Identify which cell holds the provided text, then report its (x, y) central coordinate. 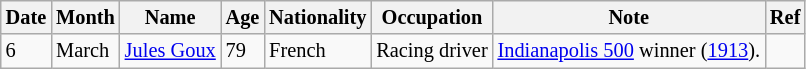
Occupation (432, 17)
Indianapolis 500 winner (1913). (629, 51)
Age (243, 17)
Name (170, 17)
Note (629, 17)
Month (86, 17)
French (318, 51)
Date (26, 17)
Nationality (318, 17)
March (86, 51)
Jules Goux (170, 51)
Racing driver (432, 51)
79 (243, 51)
6 (26, 51)
Ref (785, 17)
